Detect which cell encompasses the target text, then output its [x, y] center coordinate. 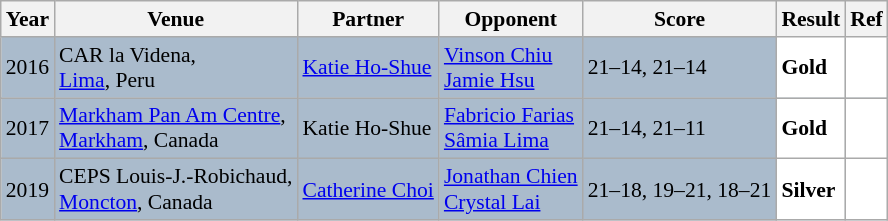
Vinson Chiu Jamie Hsu [511, 68]
Partner [368, 19]
21–14, 21–14 [680, 68]
Silver [810, 190]
21–14, 21–11 [680, 128]
Catherine Choi [368, 190]
Ref [866, 19]
2016 [28, 68]
Year [28, 19]
Markham Pan Am Centre,Markham, Canada [176, 128]
Result [810, 19]
CEPS Louis-J.-Robichaud,Moncton, Canada [176, 190]
Score [680, 19]
Opponent [511, 19]
21–18, 19–21, 18–21 [680, 190]
Jonathan Chien Crystal Lai [511, 190]
2019 [28, 190]
Venue [176, 19]
Fabricio Farias Sâmia Lima [511, 128]
CAR la Videna,Lima, Peru [176, 68]
2017 [28, 128]
